Locate the cell with the specified text and output its (x, y) center coordinate. 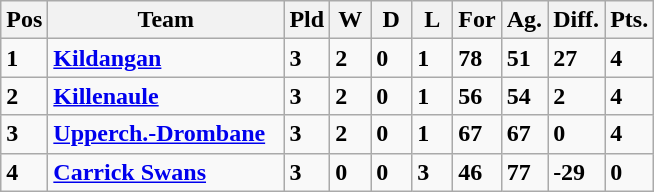
-29 (576, 172)
78 (477, 58)
Pos (24, 20)
54 (524, 96)
46 (477, 172)
Killenaule (166, 96)
Pld (307, 20)
W (350, 20)
Team (166, 20)
L (432, 20)
27 (576, 58)
Carrick Swans (166, 172)
51 (524, 58)
56 (477, 96)
Upperch.-Drombane (166, 134)
77 (524, 172)
For (477, 20)
Pts. (630, 20)
Ag. (524, 20)
Kildangan (166, 58)
Diff. (576, 20)
D (392, 20)
